Provide the (x, y) coordinate of the cell's center where the given text is located.  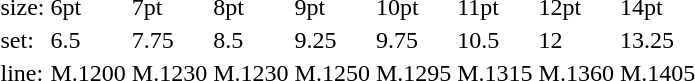
7.75 (169, 40)
9.25 (332, 40)
6.5 (88, 40)
8.5 (251, 40)
9.75 (413, 40)
12 (576, 40)
10.5 (495, 40)
